Return the [x, y] coordinate for the center point of the cell that contains the specified text.  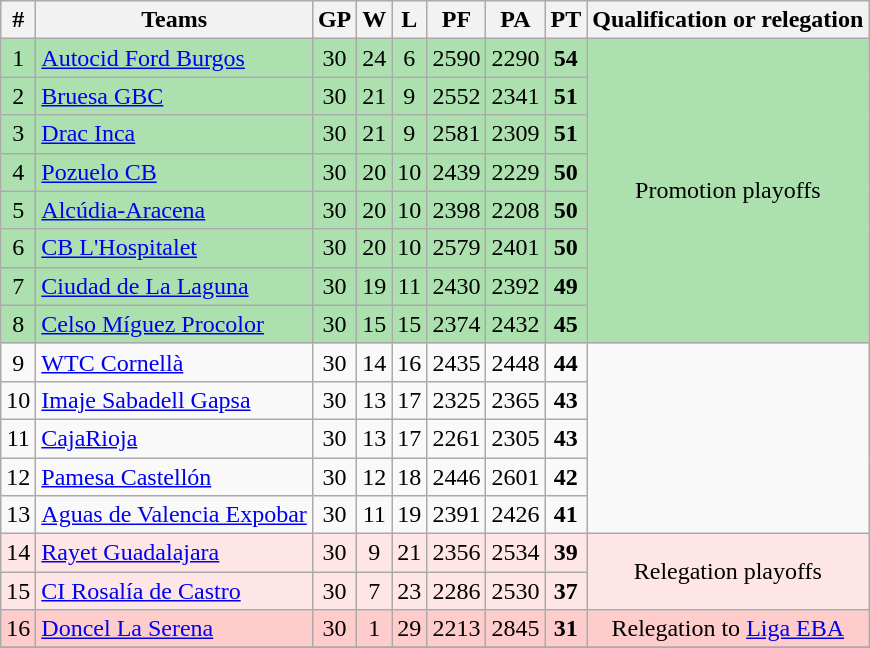
2286 [456, 591]
44 [566, 362]
Aguas de Valencia Expobar [174, 515]
2341 [516, 96]
PA [516, 20]
CI Rosalía de Castro [174, 591]
WTC Cornellà [174, 362]
# [18, 20]
2305 [516, 438]
2601 [516, 477]
2213 [456, 629]
Celso Míguez Procolor [174, 324]
2365 [516, 400]
24 [374, 58]
39 [566, 553]
Promotion playoffs [728, 191]
2581 [456, 134]
45 [566, 324]
Doncel La Serena [174, 629]
2401 [516, 248]
Drac Inca [174, 134]
CB L'Hospitalet [174, 248]
2325 [456, 400]
2579 [456, 248]
Pamesa Castellón [174, 477]
2374 [456, 324]
2309 [516, 134]
Bruesa GBC [174, 96]
4 [18, 172]
Relegation playoffs [728, 572]
31 [566, 629]
Relegation to Liga EBA [728, 629]
W [374, 20]
42 [566, 477]
2356 [456, 553]
GP [334, 20]
2430 [456, 286]
Pozuelo CB [174, 172]
2391 [456, 515]
PF [456, 20]
Qualification or relegation [728, 20]
2448 [516, 362]
2845 [516, 629]
PT [566, 20]
2261 [456, 438]
Imaje Sabadell Gapsa [174, 400]
Alcúdia-Aracena [174, 210]
2530 [516, 591]
2 [18, 96]
2534 [516, 553]
2398 [456, 210]
Teams [174, 20]
49 [566, 286]
2435 [456, 362]
37 [566, 591]
2392 [516, 286]
54 [566, 58]
CajaRioja [174, 438]
L [410, 20]
23 [410, 591]
2439 [456, 172]
2446 [456, 477]
Ciudad de La Laguna [174, 286]
5 [18, 210]
2426 [516, 515]
2432 [516, 324]
Rayet Guadalajara [174, 553]
Autocid Ford Burgos [174, 58]
2229 [516, 172]
2208 [516, 210]
8 [18, 324]
3 [18, 134]
18 [410, 477]
2590 [456, 58]
41 [566, 515]
2552 [456, 96]
2290 [516, 58]
29 [410, 629]
